Return the (x, y) coordinate for the center point of the cell that contains the specified text.  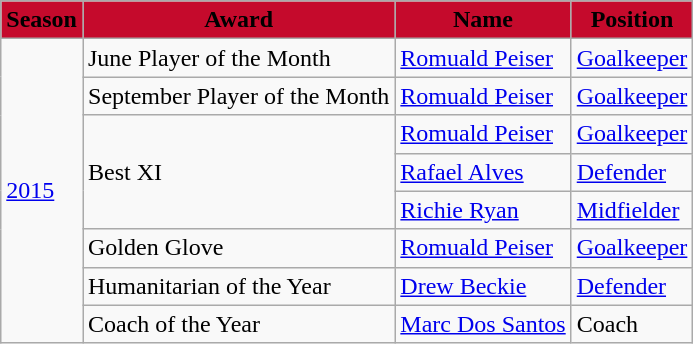
Rafael Alves (483, 172)
Name (483, 20)
June Player of the Month (238, 58)
Season (42, 20)
Coach (632, 324)
Award (238, 20)
Marc Dos Santos (483, 324)
Midfielder (632, 210)
Richie Ryan (483, 210)
Humanitarian of the Year (238, 286)
Best XI (238, 172)
Position (632, 20)
Drew Beckie (483, 286)
September Player of the Month (238, 96)
Coach of the Year (238, 324)
Golden Glove (238, 248)
2015 (42, 191)
